For the text-containing cell, return its midpoint in (x, y) coordinate format. 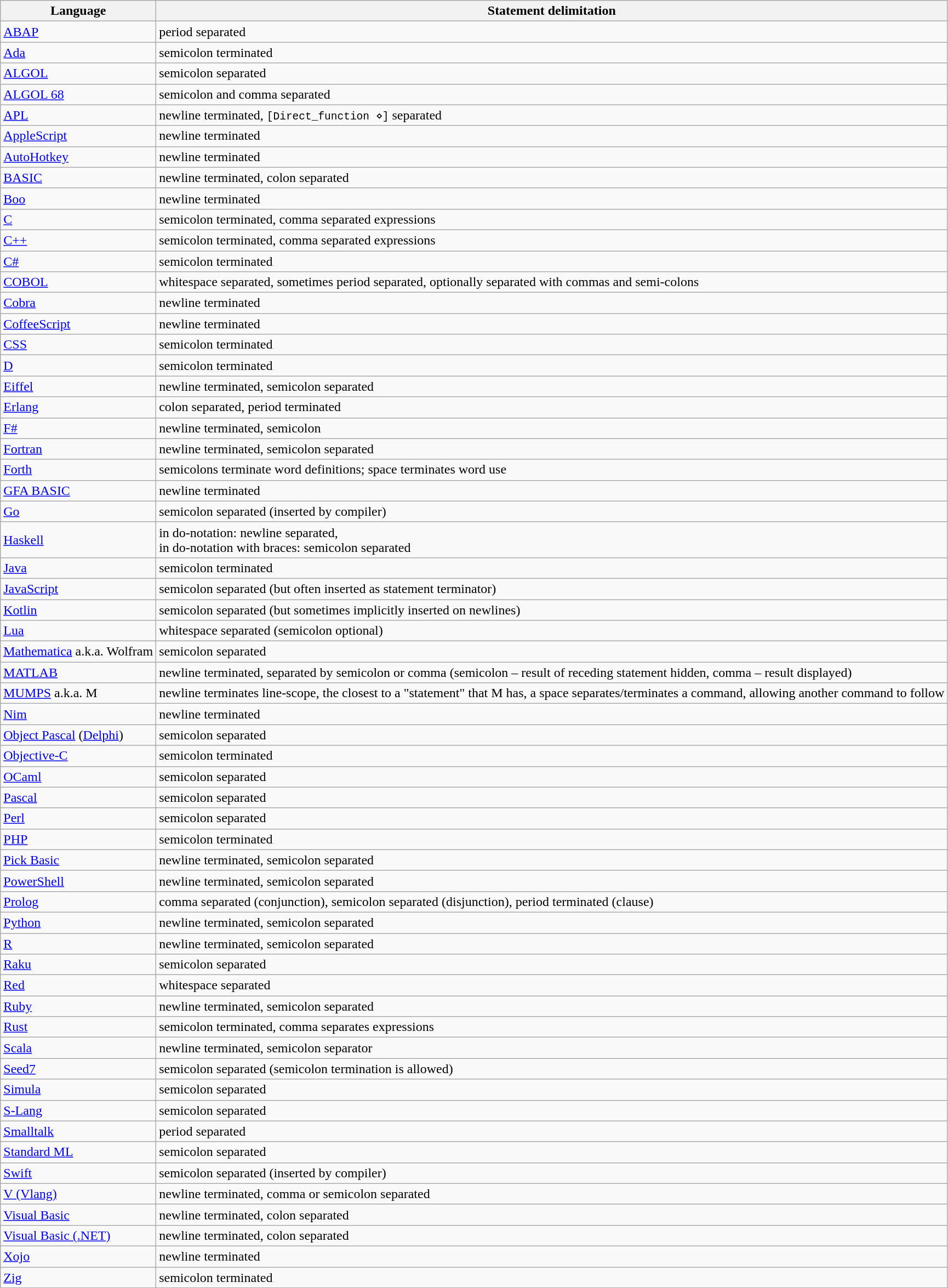
Zig (78, 1278)
whitespace separated, sometimes period separated, optionally separated with commas and semi-colons (552, 282)
Seed7 (78, 1069)
BASIC (78, 178)
COBOL (78, 282)
Smalltalk (78, 1131)
V (Vlang) (78, 1194)
in do-notation: newline separated,in do-notation with braces: semicolon separated (552, 539)
newline terminated, comma or semicolon separated (552, 1194)
C++ (78, 240)
Prolog (78, 902)
CoffeeScript (78, 324)
Object Pascal (Delphi) (78, 735)
APL (78, 115)
Scala (78, 1048)
Statement delimitation (552, 11)
semicolon separated (semicolon termination is allowed) (552, 1069)
D (78, 366)
whitespace separated (552, 985)
Red (78, 985)
semicolon separated (but sometimes implicitly inserted on newlines) (552, 610)
Boo (78, 198)
newline terminated, separated by semicolon or comma (semicolon – result of receding statement hidden, comma – result displayed) (552, 673)
Xojo (78, 1256)
Raku (78, 965)
semicolon and comma separated (552, 94)
newline terminates line-scope, the closest to a "statement" that M has, a space separates/terminates a command, allowing another command to follow (552, 693)
Eiffel (78, 386)
CSS (78, 345)
Pick Basic (78, 860)
Visual Basic (78, 1215)
Rust (78, 1027)
GFA BASIC (78, 491)
AutoHotkey (78, 157)
Simula (78, 1090)
semicolons terminate word definitions; space terminates word use (552, 470)
Forth (78, 470)
OCaml (78, 777)
R (78, 943)
semicolon terminated, comma separates expressions (552, 1027)
Objective-C (78, 756)
Lua (78, 631)
S-Lang (78, 1110)
Kotlin (78, 610)
Python (78, 922)
whitespace separated (semicolon optional) (552, 631)
Ruby (78, 1006)
Go (78, 511)
Nim (78, 714)
Mathematica a.k.a. Wolfram (78, 652)
ABAP (78, 32)
Pascal (78, 797)
newline terminated, [Direct_function ⋄] separated (552, 115)
Cobra (78, 303)
Language (78, 11)
MUMPS a.k.a. M (78, 693)
JavaScript (78, 589)
MATLAB (78, 673)
C (78, 219)
ALGOL (78, 73)
AppleScript (78, 136)
C# (78, 261)
colon separated, period terminated (552, 407)
Erlang (78, 407)
PHP (78, 839)
PowerShell (78, 881)
Visual Basic (.NET) (78, 1235)
comma separated (conjunction), semicolon separated (disjunction), period terminated (clause) (552, 902)
Swift (78, 1173)
Ada (78, 53)
Haskell (78, 539)
Java (78, 568)
Fortran (78, 449)
newline terminated, semicolon (552, 428)
semicolon separated (but often inserted as statement terminator) (552, 589)
newline terminated, semicolon separator (552, 1048)
ALGOL 68 (78, 94)
F# (78, 428)
Perl (78, 818)
Standard ML (78, 1152)
